Extract the [x, y] coordinate from the center of the cell holding the provided text.  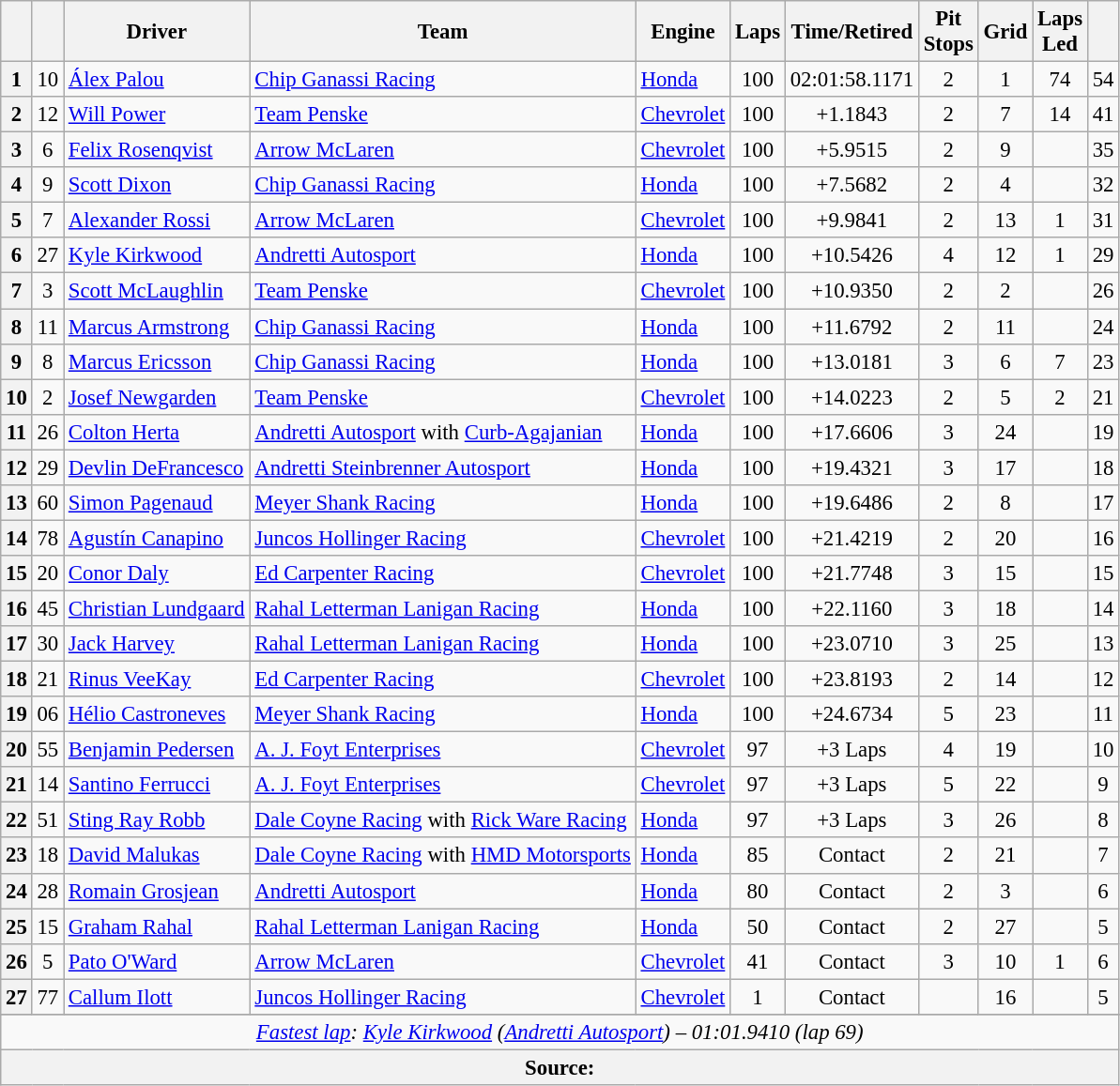
Jack Harvey [158, 644]
Andretti Autosport with Curb-Agajanian [443, 432]
+9.9841 [852, 221]
+21.4219 [852, 538]
PitStops [948, 32]
Romain Grosjean [158, 891]
+19.4321 [852, 467]
Conor Daly [158, 574]
Hélio Castroneves [158, 714]
Benjamin Pedersen [158, 750]
Agustín Canapino [158, 538]
+17.6606 [852, 432]
Álex Palou [158, 80]
Alexander Rossi [158, 221]
Grid [1005, 32]
Simon Pagenaud [158, 503]
Felix Rosenqvist [158, 150]
31 [1102, 221]
Source: [560, 1067]
Marcus Armstrong [158, 327]
74 [1061, 80]
+23.0710 [852, 644]
Driver [158, 32]
Fastest lap: Kyle Kirkwood (Andretti Autosport) – 01:01.9410 (lap 69) [560, 1032]
Time/Retired [852, 32]
Scott Dixon [158, 185]
+19.6486 [852, 503]
Santino Ferrucci [158, 785]
Kyle Kirkwood [158, 256]
+22.1160 [852, 608]
35 [1102, 150]
+14.0223 [852, 397]
Dale Coyne Racing with HMD Motorsports [443, 856]
30 [47, 644]
Callum Ilott [158, 997]
28 [47, 891]
60 [47, 503]
+10.5426 [852, 256]
+1.1843 [852, 115]
Pato O'Ward [158, 961]
+7.5682 [852, 185]
LapsLed [1061, 32]
Rinus VeeKay [158, 680]
50 [759, 926]
+13.0181 [852, 361]
Will Power [158, 115]
Team [443, 32]
Christian Lundgaard [158, 608]
45 [47, 608]
78 [47, 538]
+11.6792 [852, 327]
Dale Coyne Racing with Rick Ware Racing [443, 820]
Scott McLaughlin [158, 291]
55 [47, 750]
06 [47, 714]
Andretti Steinbrenner Autosport [443, 467]
Laps [759, 32]
+5.9515 [852, 150]
77 [47, 997]
32 [1102, 185]
Sting Ray Robb [158, 820]
02:01:58.1171 [852, 80]
54 [1102, 80]
Devlin DeFrancesco [158, 467]
Marcus Ericsson [158, 361]
51 [47, 820]
David Malukas [158, 856]
+23.8193 [852, 680]
+24.6734 [852, 714]
85 [759, 856]
Josef Newgarden [158, 397]
Colton Herta [158, 432]
+21.7748 [852, 574]
Engine [683, 32]
Graham Rahal [158, 926]
80 [759, 891]
+10.9350 [852, 291]
